For the text-containing cell, return its midpoint in [x, y] coordinate format. 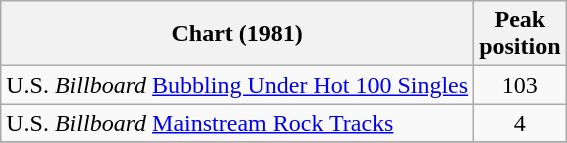
Peakposition [520, 34]
Chart (1981) [238, 34]
103 [520, 85]
4 [520, 123]
U.S. Billboard Mainstream Rock Tracks [238, 123]
U.S. Billboard Bubbling Under Hot 100 Singles [238, 85]
